Provide the (x, y) coordinate of the cell's center where the given text is located.  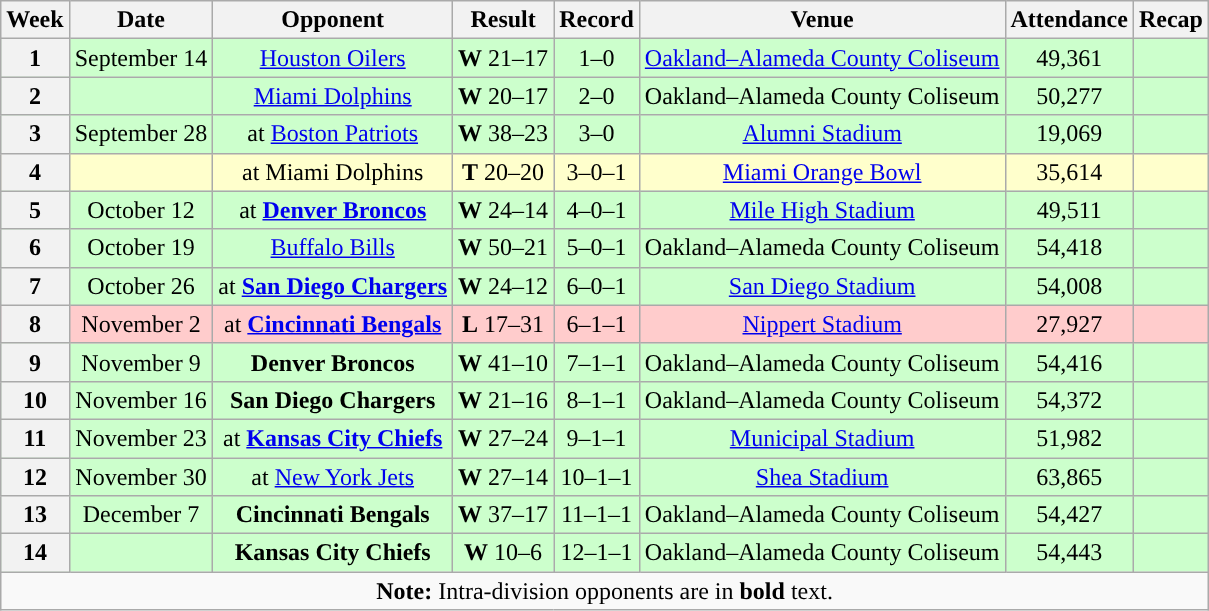
Nippert Stadium (822, 324)
49,361 (1069, 58)
8–1–1 (597, 400)
3 (35, 134)
2 (35, 96)
at Denver Broncos (333, 210)
3–0–1 (597, 172)
10 (35, 400)
54,427 (1069, 515)
at San Diego Chargers (333, 286)
Alumni Stadium (822, 134)
5 (35, 210)
Miami Orange Bowl (822, 172)
W 10–6 (504, 553)
Denver Broncos (333, 362)
4–0–1 (597, 210)
Record (597, 20)
11 (35, 438)
November 16 (141, 400)
54,372 (1069, 400)
W 37–17 (504, 515)
San Diego Stadium (822, 286)
Kansas City Chiefs (333, 553)
4 (35, 172)
W 21–16 (504, 400)
9–1–1 (597, 438)
3–0 (597, 134)
54,008 (1069, 286)
19,069 (1069, 134)
Buffalo Bills (333, 248)
Cincinnati Bengals (333, 515)
13 (35, 515)
W 27–14 (504, 477)
W 38–23 (504, 134)
6 (35, 248)
at Miami Dolphins (333, 172)
October 19 (141, 248)
Opponent (333, 20)
W 21–17 (504, 58)
November 23 (141, 438)
W 24–12 (504, 286)
Venue (822, 20)
October 26 (141, 286)
7 (35, 286)
49,511 (1069, 210)
35,614 (1069, 172)
W 27–24 (504, 438)
W 50–21 (504, 248)
5–0–1 (597, 248)
September 28 (141, 134)
Attendance (1069, 20)
9 (35, 362)
Houston Oilers (333, 58)
Recap (1170, 20)
W 24–14 (504, 210)
50,277 (1069, 96)
November 9 (141, 362)
6–1–1 (597, 324)
54,416 (1069, 362)
W 41–10 (504, 362)
10–1–1 (597, 477)
Note: Intra-division opponents are in bold text. (605, 591)
at Cincinnati Bengals (333, 324)
7–1–1 (597, 362)
Municipal Stadium (822, 438)
November 30 (141, 477)
Date (141, 20)
W 20–17 (504, 96)
at New York Jets (333, 477)
54,418 (1069, 248)
8 (35, 324)
12–1–1 (597, 553)
14 (35, 553)
at Boston Patriots (333, 134)
1–0 (597, 58)
51,982 (1069, 438)
11–1–1 (597, 515)
Week (35, 20)
December 7 (141, 515)
San Diego Chargers (333, 400)
27,927 (1069, 324)
at Kansas City Chiefs (333, 438)
T 20–20 (504, 172)
6–0–1 (597, 286)
12 (35, 477)
2–0 (597, 96)
Miami Dolphins (333, 96)
September 14 (141, 58)
63,865 (1069, 477)
Shea Stadium (822, 477)
54,443 (1069, 553)
October 12 (141, 210)
L 17–31 (504, 324)
1 (35, 58)
Result (504, 20)
Mile High Stadium (822, 210)
November 2 (141, 324)
